Extract the [X, Y] coordinate from the center of the cell holding the provided text.  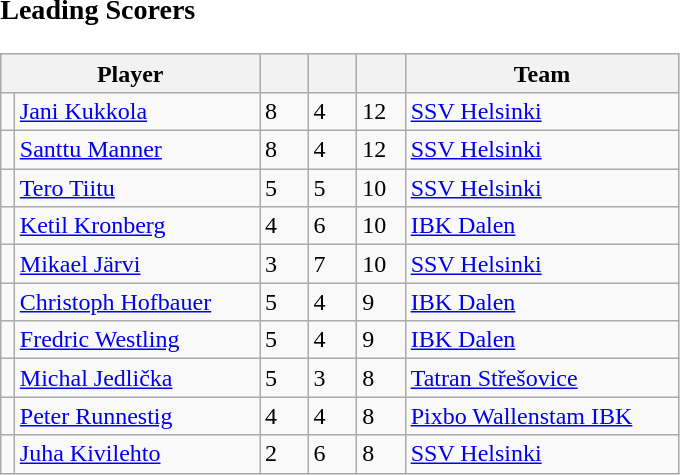
Team [542, 73]
Jani Kukkola [136, 111]
Ketil Kronberg [136, 226]
Santtu Manner [136, 150]
Pixbo Wallenstam IBK [542, 416]
Michal Jedlička [136, 378]
Juha Kivilehto [136, 454]
Tero Tiitu [136, 188]
7 [332, 264]
Fredric Westling [136, 340]
Tatran Střešovice [542, 378]
Peter Runnestig [136, 416]
Player [130, 73]
Mikael Järvi [136, 264]
2 [284, 454]
Christoph Hofbauer [136, 302]
